Extract the [x, y] coordinate from the center of the cell holding the provided text.  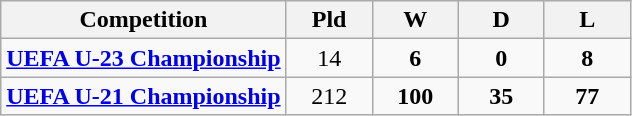
212 [329, 96]
8 [587, 58]
77 [587, 96]
6 [415, 58]
UEFA U-23 Championship [144, 58]
0 [501, 58]
L [587, 20]
W [415, 20]
Pld [329, 20]
UEFA U-21 Championship [144, 96]
35 [501, 96]
100 [415, 96]
14 [329, 58]
Competition [144, 20]
D [501, 20]
